Locate the cell with the specified text and output its [x, y] center coordinate. 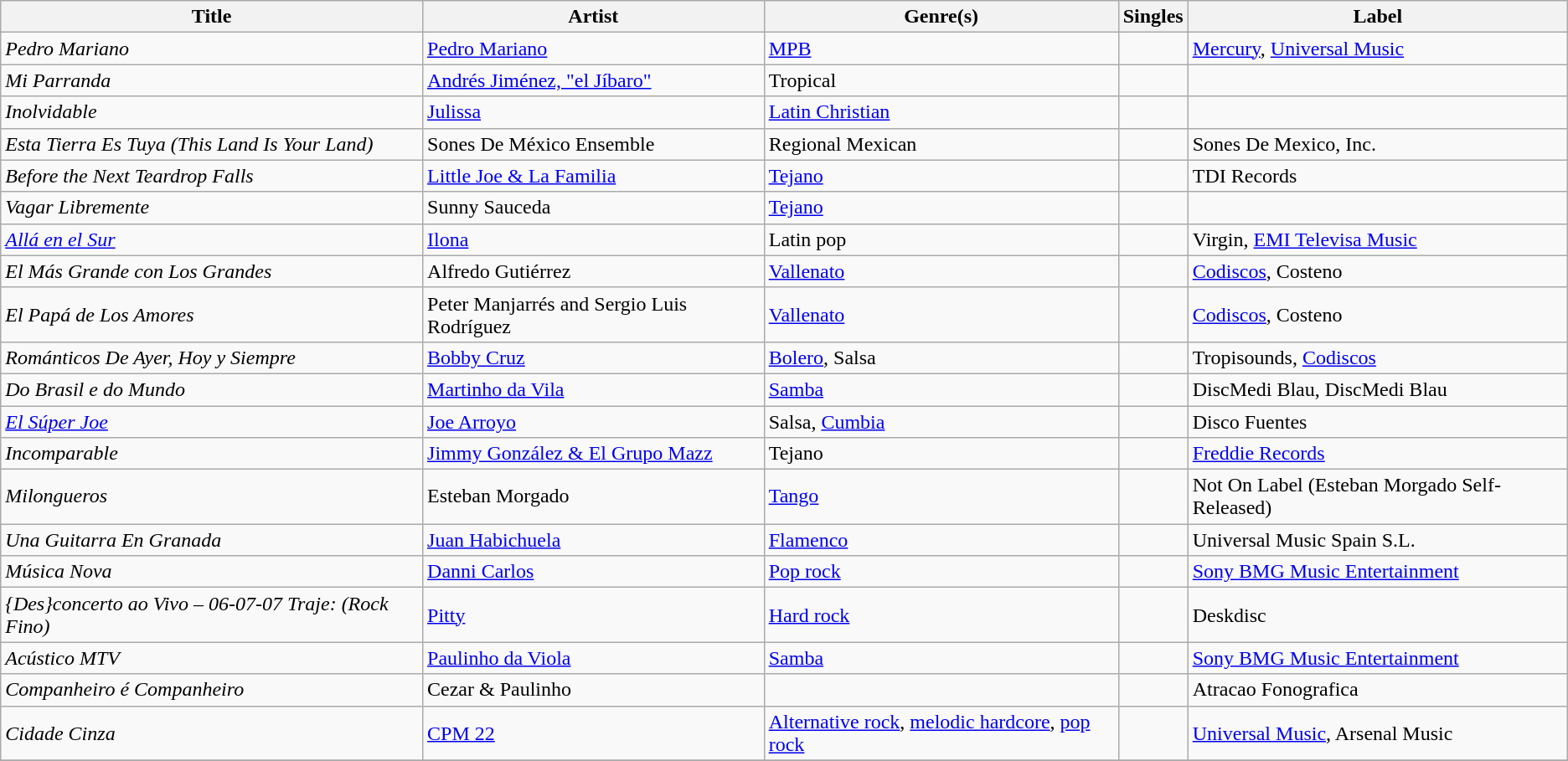
Deskdisc [1377, 614]
Do Brasil e do Mundo [212, 389]
Música Nova [212, 572]
Milongueros [212, 497]
Esta Tierra Es Tuya (This Land Is Your Land) [212, 144]
Juan Habichuela [594, 540]
Bobby Cruz [594, 357]
Mi Parranda [212, 80]
Tropisounds, Codiscos [1377, 357]
Flamenco [941, 540]
Joe Arroyo [594, 421]
Tropical [941, 80]
El Súper Joe [212, 421]
Hard rock [941, 614]
Sunny Sauceda [594, 208]
Románticos De Ayer, Hoy y Siempre [212, 357]
Incomparable [212, 454]
El Papá de Los Amores [212, 315]
Latin Christian [941, 112]
Jimmy González & El Grupo Mazz [594, 454]
Universal Music Spain S.L. [1377, 540]
Before the Next Teardrop Falls [212, 176]
Julissa [594, 112]
Andrés Jiménez, "el Jíbaro" [594, 80]
Title [212, 17]
Universal Music, Arsenal Music [1377, 733]
MPB [941, 49]
Genre(s) [941, 17]
CPM 22 [594, 733]
Mercury, Universal Music [1377, 49]
Danni Carlos [594, 572]
Cezar & Paulinho [594, 690]
Alfredo Gutiérrez [594, 271]
Latin pop [941, 239]
Pitty [594, 614]
Regional Mexican [941, 144]
Little Joe & La Familia [594, 176]
Una Guitarra En Granada [212, 540]
Pop rock [941, 572]
Freddie Records [1377, 454]
Disco Fuentes [1377, 421]
Alternative rock, melodic hardcore, pop rock [941, 733]
Artist [594, 17]
Salsa, Cumbia [941, 421]
Ilona [594, 239]
Peter Manjarrés and Sergio Luis Rodríguez [594, 315]
Atracao Fonografica [1377, 690]
El Más Grande con Los Grandes [212, 271]
Virgin, EMI Televisa Music [1377, 239]
Vagar Libremente [212, 208]
Acústico MTV [212, 658]
{Des}concerto ao Vivo – 06-07-07 Traje: (Rock Fino) [212, 614]
Bolero, Salsa [941, 357]
Singles [1153, 17]
Sones De Mexico, Inc. [1377, 144]
Paulinho da Viola [594, 658]
Inolvidable [212, 112]
Tango [941, 497]
TDI Records [1377, 176]
Not On Label (Esteban Morgado Self-Released) [1377, 497]
Companheiro é Companheiro [212, 690]
Martinho da Vila [594, 389]
Sones De México Ensemble [594, 144]
DiscMedi Blau, DiscMedi Blau [1377, 389]
Allá en el Sur [212, 239]
Esteban Morgado [594, 497]
Label [1377, 17]
Cidade Cinza [212, 733]
